Capture the cell that displays the provided text and extract its (x, y) central coordinate. 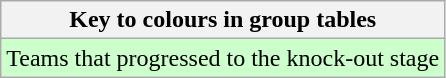
Key to colours in group tables (223, 20)
Teams that progressed to the knock-out stage (223, 58)
